Capture the cell that displays the provided text and extract its [x, y] central coordinate. 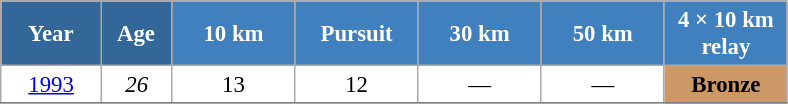
10 km [234, 34]
1993 [52, 85]
50 km [602, 34]
Age [136, 34]
4 × 10 km relay [726, 34]
Pursuit [356, 34]
26 [136, 85]
12 [356, 85]
Year [52, 34]
13 [234, 85]
30 km [480, 34]
Bronze [726, 85]
